Provide the (x, y) coordinate of the cell's center where the given text is located.  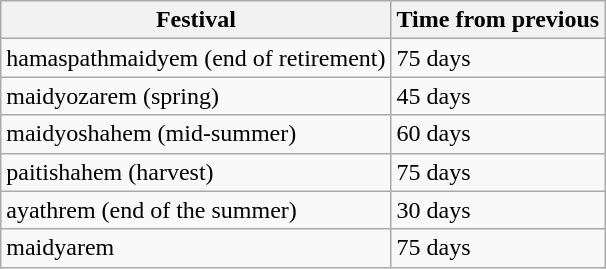
60 days (498, 134)
hamaspathmaidyem (end of retirement) (196, 58)
Time from previous (498, 20)
maidyozarem (spring) (196, 96)
paitishahem (harvest) (196, 172)
Festival (196, 20)
maidyoshahem (mid-summer) (196, 134)
30 days (498, 210)
ayathrem (end of the summer) (196, 210)
maidyarem (196, 248)
45 days (498, 96)
